Return (x, y) of the center of cell containing provided text 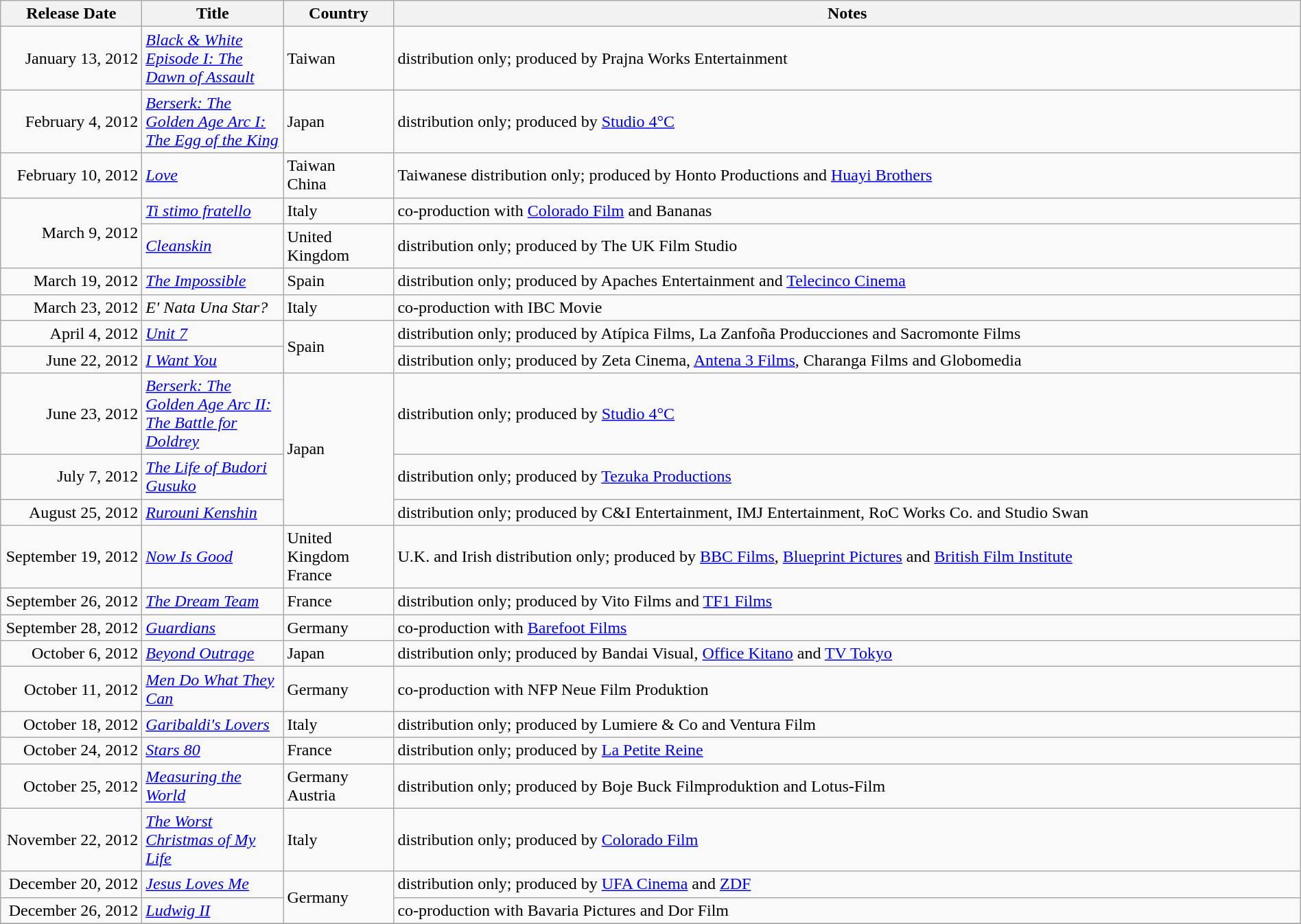
U.K. and Irish distribution only; produced by BBC Films, Blueprint Pictures and British Film Institute (847, 557)
The Dream Team (213, 602)
March 23, 2012 (71, 307)
Beyond Outrage (213, 654)
co-production with Bavaria Pictures and Dor Film (847, 910)
distribution only; produced by La Petite Reine (847, 750)
September 26, 2012 (71, 602)
Ti stimo fratello (213, 211)
Cleanskin (213, 246)
Germany Austria (339, 786)
Taiwan (339, 58)
distribution only; produced by The UK Film Studio (847, 246)
October 24, 2012 (71, 750)
June 22, 2012 (71, 359)
June 23, 2012 (71, 413)
distribution only; produced by Prajna Works Entertainment (847, 58)
Jesus Loves Me (213, 884)
distribution only; produced by C&I Entertainment, IMJ Entertainment, RoC Works Co. and Studio Swan (847, 512)
March 19, 2012 (71, 281)
distribution only; produced by Bandai Visual, Office Kitano and TV Tokyo (847, 654)
distribution only; produced by Apaches Entertainment and Telecinco Cinema (847, 281)
Black & White Episode I: The Dawn of Assault (213, 58)
co-production with NFP Neue Film Produktion (847, 689)
The Worst Christmas of My Life (213, 840)
United Kingdom (339, 246)
distribution only; produced by Atípica Films, La Zanfoña Producciones and Sacromonte Films (847, 333)
December 26, 2012 (71, 910)
co-production with IBC Movie (847, 307)
Love (213, 176)
distribution only; produced by UFA Cinema and ZDF (847, 884)
Ludwig II (213, 910)
distribution only; produced by Tezuka Productions (847, 476)
April 4, 2012 (71, 333)
Notes (847, 14)
Release Date (71, 14)
Measuring the World (213, 786)
Men Do What They Can (213, 689)
E' Nata Una Star? (213, 307)
October 25, 2012 (71, 786)
Unit 7 (213, 333)
Berserk: The Golden Age Arc I: The Egg of the King (213, 121)
distribution only; produced by Boje Buck Filmproduktion and Lotus-Film (847, 786)
Berserk: The Golden Age Arc II: The Battle for Doldrey (213, 413)
The Impossible (213, 281)
United Kingdom France (339, 557)
Taiwanese distribution only; produced by Honto Productions and Huayi Brothers (847, 176)
October 18, 2012 (71, 724)
co-production with Colorado Film and Bananas (847, 211)
October 11, 2012 (71, 689)
December 20, 2012 (71, 884)
Title (213, 14)
Country (339, 14)
Guardians (213, 628)
October 6, 2012 (71, 654)
Garibaldi's Lovers (213, 724)
Rurouni Kenshin (213, 512)
co-production with Barefoot Films (847, 628)
March 9, 2012 (71, 233)
I Want You (213, 359)
distribution only; produced by Lumiere & Co and Ventura Film (847, 724)
Stars 80 (213, 750)
September 28, 2012 (71, 628)
November 22, 2012 (71, 840)
The Life of Budori Gusuko (213, 476)
Now Is Good (213, 557)
February 10, 2012 (71, 176)
August 25, 2012 (71, 512)
January 13, 2012 (71, 58)
February 4, 2012 (71, 121)
distribution only; produced by Zeta Cinema, Antena 3 Films, Charanga Films and Globomedia (847, 359)
distribution only; produced by Colorado Film (847, 840)
Taiwan China (339, 176)
September 19, 2012 (71, 557)
July 7, 2012 (71, 476)
distribution only; produced by Vito Films and TF1 Films (847, 602)
